Search for the cell housing the specified text and yield its (X, Y) center coordinate. 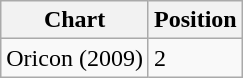
Oricon (2009) (75, 58)
2 (195, 58)
Position (195, 20)
Chart (75, 20)
